Return [X, Y] of the center of cell containing provided text 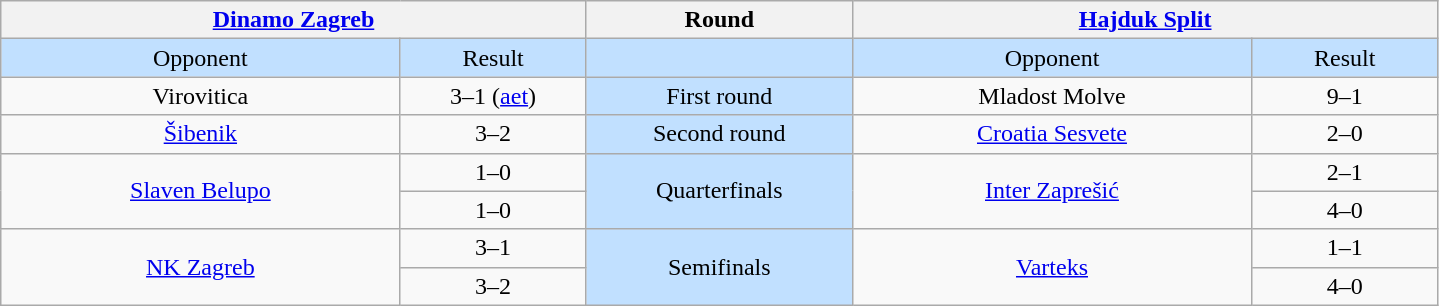
NK Zagreb [200, 267]
Mladost Molve [1052, 96]
Quarterfinals [719, 191]
1–1 [1345, 248]
Hajduk Split [1145, 20]
Varteks [1052, 267]
Croatia Sesvete [1052, 134]
Round [719, 20]
3–1 [493, 248]
2–1 [1345, 172]
Slaven Belupo [200, 191]
First round [719, 96]
Semifinals [719, 267]
Šibenik [200, 134]
Second round [719, 134]
Virovitica [200, 96]
Inter Zaprešić [1052, 191]
3–1 (aet) [493, 96]
Dinamo Zagreb [294, 20]
9–1 [1345, 96]
2–0 [1345, 134]
